Pinpoint the cell where the given text exists, returning its [x, y] midpoint coordinate. 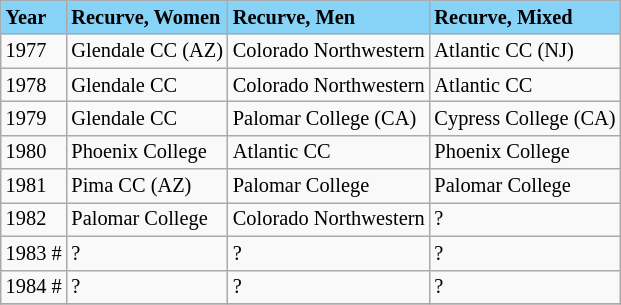
1981 [34, 186]
1977 [34, 51]
1979 [34, 118]
1983 # [34, 253]
Glendale CC (AZ) [146, 51]
Pima CC (AZ) [146, 186]
1980 [34, 152]
1982 [34, 219]
Atlantic CC (NJ) [526, 51]
Cypress College (CA) [526, 118]
1978 [34, 85]
Palomar College (CA) [329, 118]
Recurve, Mixed [526, 17]
1984 # [34, 287]
Year [34, 17]
Recurve, Men [329, 17]
Recurve, Women [146, 17]
